Return [X, Y] of the center of cell containing provided text 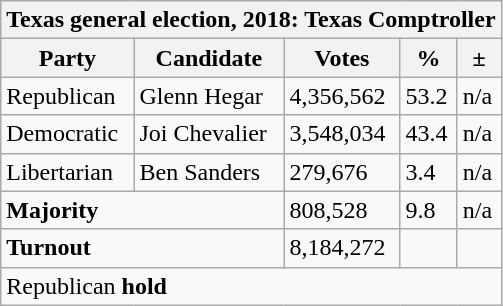
9.8 [428, 210]
Turnout [142, 248]
Party [68, 58]
279,676 [342, 172]
Candidate [209, 58]
Glenn Hegar [209, 96]
8,184,272 [342, 248]
Libertarian [68, 172]
% [428, 58]
808,528 [342, 210]
Votes [342, 58]
Joi Chevalier [209, 134]
Majority [142, 210]
3,548,034 [342, 134]
± [479, 58]
Democratic [68, 134]
Texas general election, 2018: Texas Comptroller [251, 20]
53.2 [428, 96]
Ben Sanders [209, 172]
Republican [68, 96]
43.4 [428, 134]
3.4 [428, 172]
4,356,562 [342, 96]
Republican hold [251, 286]
